Return the (x, y) coordinate for the center point of the cell that contains the specified text.  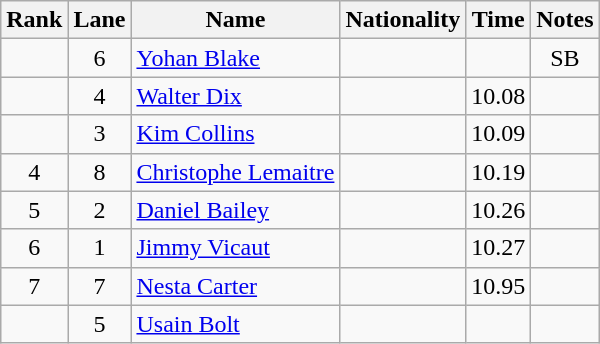
Christophe Lemaitre (236, 172)
Notes (565, 20)
Kim Collins (236, 134)
1 (100, 248)
Name (236, 20)
10.08 (498, 96)
SB (565, 58)
Time (498, 20)
Daniel Bailey (236, 210)
10.26 (498, 210)
10.27 (498, 248)
Nesta Carter (236, 286)
Usain Bolt (236, 324)
8 (100, 172)
3 (100, 134)
Walter Dix (236, 96)
Yohan Blake (236, 58)
Rank (34, 20)
Nationality (403, 20)
Jimmy Vicaut (236, 248)
2 (100, 210)
10.95 (498, 286)
Lane (100, 20)
10.09 (498, 134)
10.19 (498, 172)
